Locate the cell with the specified text and output its (x, y) center coordinate. 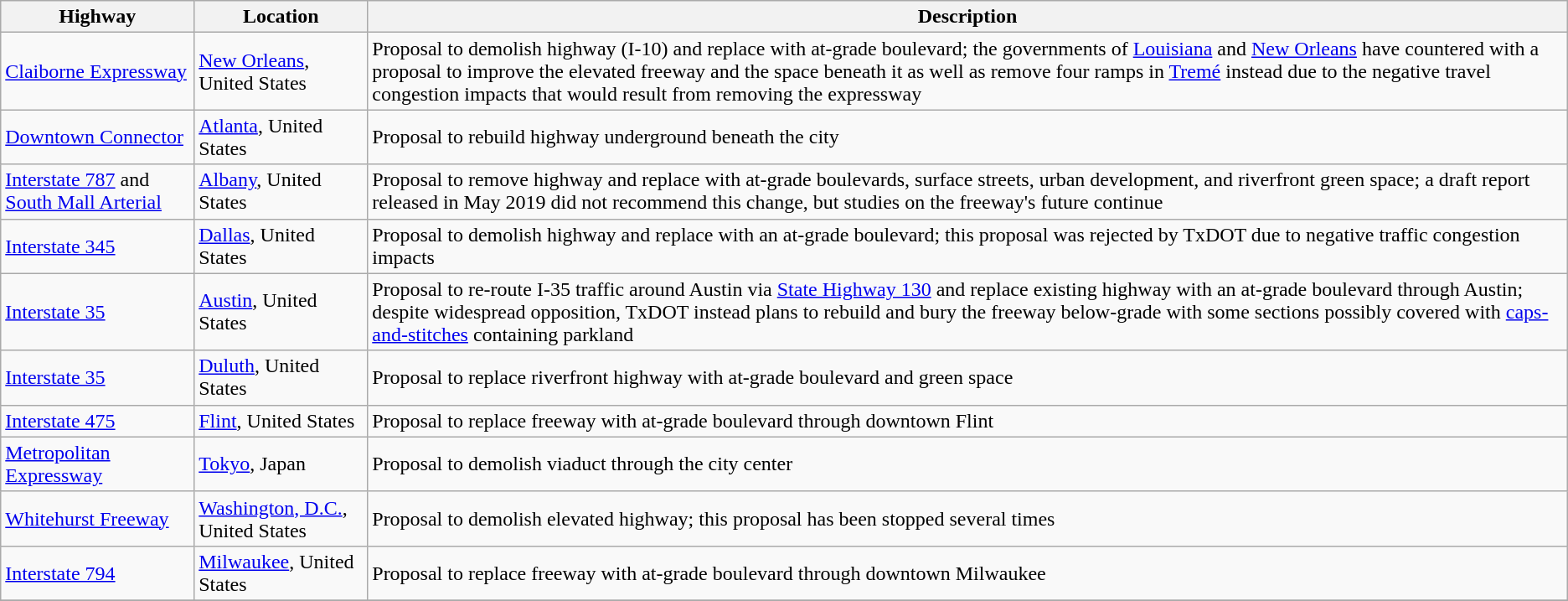
Proposal to rebuild highway underground beneath the city (967, 137)
Proposal to replace riverfront highway with at-grade boulevard and green space (967, 377)
Austin, United States (281, 312)
Proposal to replace freeway with at-grade boulevard through downtown Flint (967, 421)
New Orleans, United States (281, 71)
Description (967, 17)
Interstate 787 and South Mall Arterial (97, 191)
Dallas, United States (281, 246)
Whitehurst Freeway (97, 518)
Proposal to demolish viaduct through the city center (967, 464)
Interstate 345 (97, 246)
Location (281, 17)
Proposal to demolish elevated highway; this proposal has been stopped several times (967, 518)
Interstate 475 (97, 421)
Interstate 794 (97, 573)
Albany, United States (281, 191)
Proposal to replace freeway with at-grade boulevard through downtown Milwaukee (967, 573)
Downtown Connector (97, 137)
Claiborne Expressway (97, 71)
Atlanta, United States (281, 137)
Duluth, United States (281, 377)
Milwaukee, United States (281, 573)
Metropolitan Expressway (97, 464)
Washington, D.C., United States (281, 518)
Tokyo, Japan (281, 464)
Highway (97, 17)
Flint, United States (281, 421)
Proposal to demolish highway and replace with an at-grade boulevard; this proposal was rejected by TxDOT due to negative traffic congestion impacts (967, 246)
